Search for the cell housing the specified text and yield its [X, Y] center coordinate. 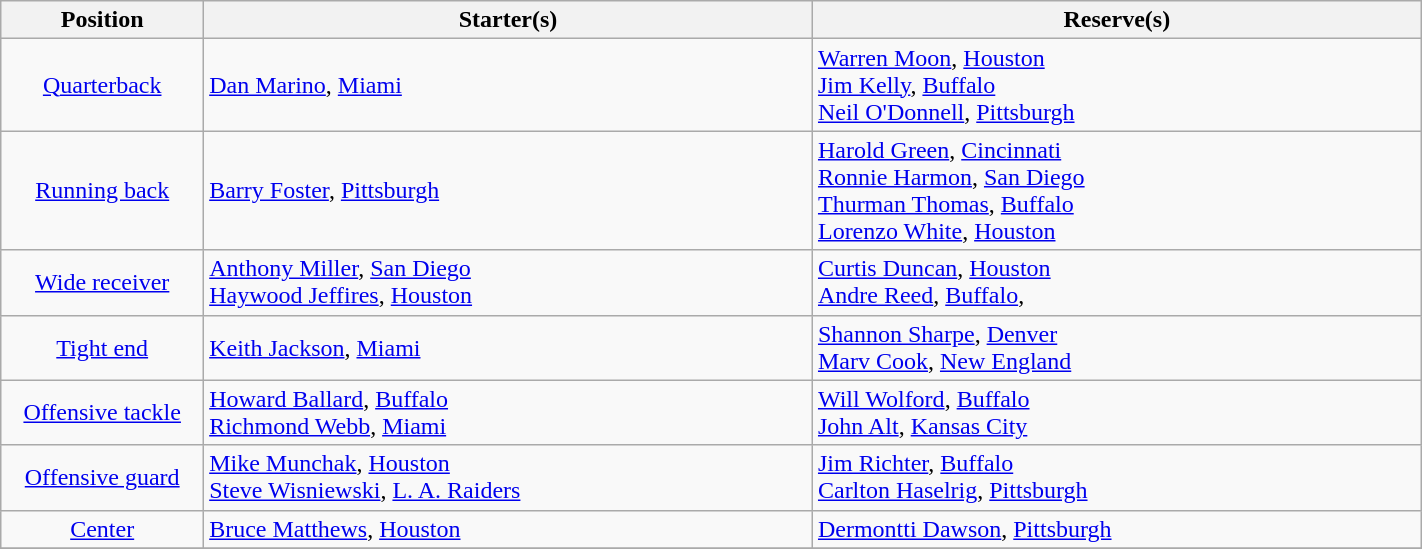
Wide receiver [102, 282]
Reserve(s) [1116, 20]
Warren Moon, Houston Jim Kelly, Buffalo Neil O'Donnell, Pittsburgh [1116, 85]
Shannon Sharpe, Denver Marv Cook, New England [1116, 348]
Mike Munchak, Houston Steve Wisniewski, L. A. Raiders [508, 478]
Dermontti Dawson, Pittsburgh [1116, 529]
Curtis Duncan, Houston Andre Reed, Buffalo, [1116, 282]
Harold Green, Cincinnati Ronnie Harmon, San Diego Thurman Thomas, Buffalo Lorenzo White, Houston [1116, 190]
Jim Richter, Buffalo Carlton Haselrig, Pittsburgh [1116, 478]
Position [102, 20]
Dan Marino, Miami [508, 85]
Will Wolford, Buffalo John Alt, Kansas City [1116, 412]
Bruce Matthews, Houston [508, 529]
Offensive tackle [102, 412]
Running back [102, 190]
Howard Ballard, Buffalo Richmond Webb, Miami [508, 412]
Quarterback [102, 85]
Starter(s) [508, 20]
Tight end [102, 348]
Barry Foster, Pittsburgh [508, 190]
Center [102, 529]
Keith Jackson, Miami [508, 348]
Offensive guard [102, 478]
Anthony Miller, San Diego Haywood Jeffires, Houston [508, 282]
